Capture the cell that displays the provided text and extract its [x, y] central coordinate. 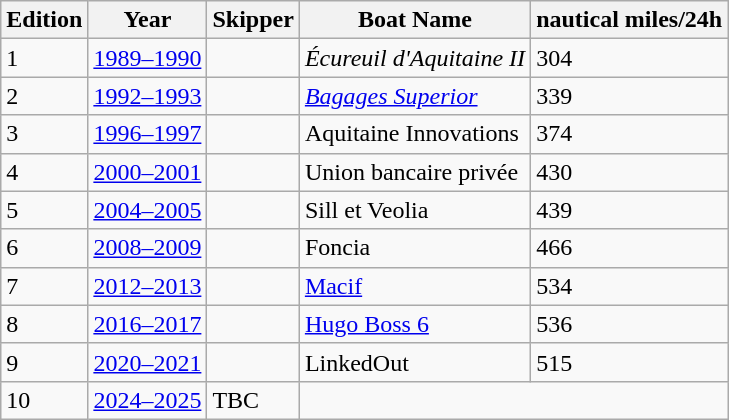
Écureuil d'Aquitaine II [414, 58]
7 [44, 286]
466 [630, 248]
439 [630, 210]
Year [148, 20]
304 [630, 58]
Sill et Veolia [414, 210]
2016–2017 [148, 324]
1989–1990 [148, 58]
Aquitaine Innovations [414, 134]
515 [630, 362]
LinkedOut [414, 362]
Boat Name [414, 20]
10 [44, 400]
8 [44, 324]
536 [630, 324]
Foncia [414, 248]
2020–2021 [148, 362]
2012–2013 [148, 286]
2 [44, 96]
1996–1997 [148, 134]
Skipper [253, 20]
2008–2009 [148, 248]
Bagages Superior [414, 96]
430 [630, 172]
Edition [44, 20]
1992–1993 [148, 96]
2000–2001 [148, 172]
4 [44, 172]
Macif [414, 286]
2004–2005 [148, 210]
nautical miles/24h [630, 20]
3 [44, 134]
374 [630, 134]
9 [44, 362]
Hugo Boss 6 [414, 324]
2024–2025 [148, 400]
6 [44, 248]
1 [44, 58]
534 [630, 286]
Union bancaire privée [414, 172]
339 [630, 96]
5 [44, 210]
TBC [253, 400]
